Pinpoint the cell where the given text exists, returning its [X, Y] midpoint coordinate. 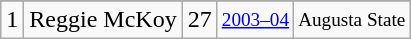
1 [12, 20]
Reggie McKoy [103, 20]
Augusta State [352, 20]
2003–04 [255, 20]
27 [200, 20]
